Locate the cell with the specified text and output its [x, y] center coordinate. 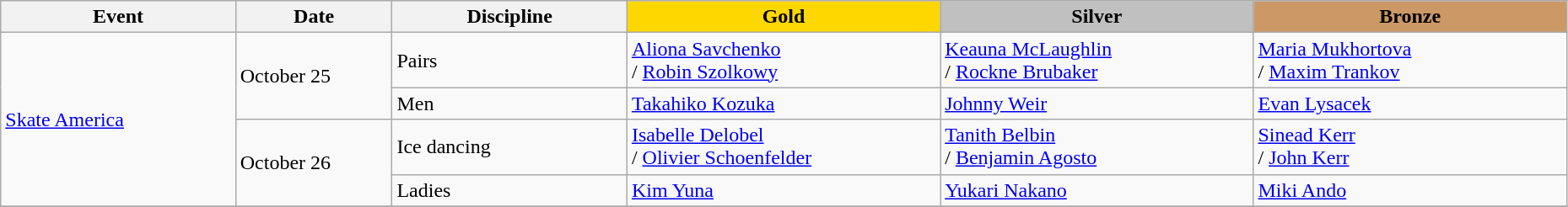
Discipline [509, 17]
Evan Lysacek [1410, 103]
Yukari Nakano [1097, 190]
Event [118, 17]
Maria Mukhortova / Maxim Trankov [1410, 61]
Aliona Savchenko / Robin Szolkowy [783, 61]
Sinead Kerr / John Kerr [1410, 146]
Ladies [509, 190]
Date [314, 17]
October 26 [314, 163]
Johnny Weir [1097, 103]
Keauna McLaughlin / Rockne Brubaker [1097, 61]
Takahiko Kozuka [783, 103]
Pairs [509, 61]
Skate America [118, 119]
Kim Yuna [783, 190]
Miki Ando [1410, 190]
Silver [1097, 17]
Isabelle Delobel / Olivier Schoenfelder [783, 146]
Tanith Belbin / Benjamin Agosto [1097, 146]
Ice dancing [509, 146]
Bronze [1410, 17]
October 25 [314, 76]
Gold [783, 17]
Men [509, 103]
